Output the (x, y) coordinate of the center of the cell containing the given text.  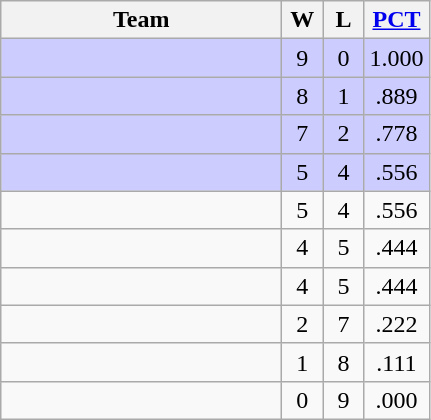
PCT (396, 20)
1.000 (396, 58)
.222 (396, 324)
.111 (396, 362)
.889 (396, 96)
L (344, 20)
W (302, 20)
.778 (396, 134)
Team (142, 20)
.000 (396, 400)
